Pinpoint the cell where the given text exists, returning its [x, y] midpoint coordinate. 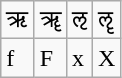
F [50, 58]
ऌ [79, 20]
x [79, 58]
ऋ [18, 20]
ॠ [50, 20]
f [18, 58]
X [106, 58]
ॡ [106, 20]
